Return the (X, Y) coordinate for the center point of the cell that contains the specified text.  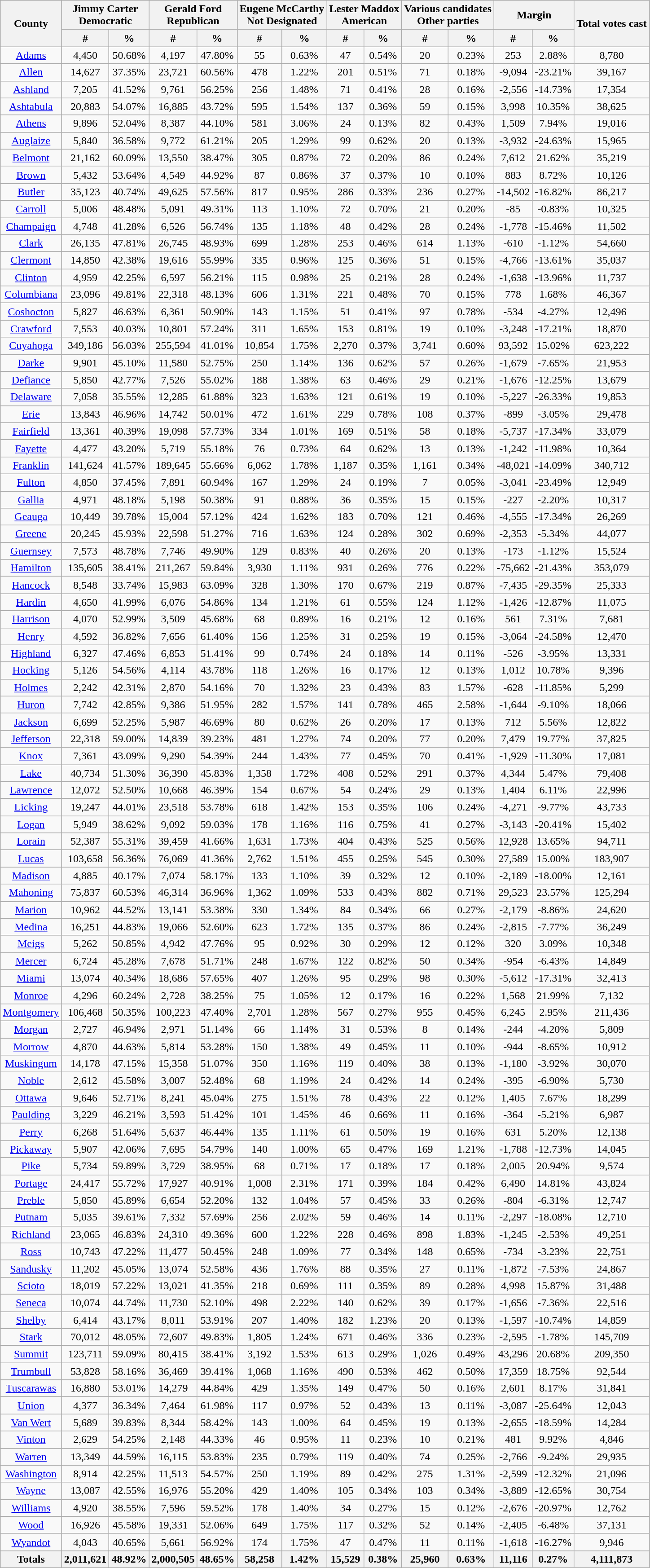
4,070 (85, 619)
Licking (31, 807)
-3,889 (514, 1491)
11,477 (173, 1251)
44.92% (217, 175)
Defiance (31, 380)
24,620 (612, 910)
38.95% (217, 1166)
43.17% (129, 1320)
55.02% (217, 380)
38 (425, 1064)
58.42% (217, 1423)
-12.65% (553, 1491)
Lester MaddoxAmerican (365, 15)
14,279 (173, 1388)
38.55% (129, 1508)
6,526 (173, 226)
141 (346, 705)
47.76% (217, 944)
52.06% (217, 1525)
623,222 (612, 346)
37,825 (612, 739)
Monroe (31, 995)
561 (514, 619)
6,490 (514, 1183)
30,754 (612, 1491)
7,695 (173, 1149)
1,026 (425, 1354)
4,377 (85, 1405)
36.96% (217, 893)
5,006 (85, 209)
52.04% (129, 123)
46.63% (129, 312)
-3.92% (553, 1064)
12,747 (612, 1200)
29,478 (612, 414)
6,597 (173, 277)
8.72% (553, 175)
23 (346, 687)
5,091 (173, 209)
1.32% (304, 687)
1.83% (471, 1234)
8,011 (173, 1320)
12,161 (612, 876)
-1,245 (514, 1234)
-23.49% (553, 482)
-534 (514, 312)
6,361 (173, 312)
45.10% (129, 363)
-12.25% (553, 380)
7,746 (173, 551)
61.21% (217, 141)
21.99% (553, 995)
-7.53% (553, 1268)
-8.86% (553, 910)
1.48% (304, 89)
21 (425, 209)
36 (346, 500)
9,772 (173, 141)
-4,271 (514, 807)
1,805 (259, 1337)
-628 (514, 687)
10,801 (173, 329)
106 (425, 807)
40.39% (129, 431)
6.11% (553, 790)
48.48% (129, 209)
-9,094 (514, 72)
Morrow (31, 1047)
533 (346, 893)
51.07% (217, 1064)
4,650 (85, 602)
0.49% (471, 1354)
-6.31% (553, 1200)
Stark (31, 1337)
103,658 (85, 859)
13,141 (173, 910)
10,348 (612, 944)
-12.87% (553, 602)
-364 (514, 1115)
54,660 (612, 243)
12,822 (612, 722)
2,629 (85, 1440)
35.55% (129, 397)
Highland (31, 653)
125 (346, 260)
-734 (514, 1251)
498 (259, 1303)
5,827 (85, 312)
6,076 (173, 602)
13,361 (85, 431)
1.73% (304, 841)
49.31% (217, 209)
7,678 (173, 961)
10,325 (612, 209)
12,949 (612, 482)
Lorain (31, 841)
Margin (534, 15)
Pike (31, 1166)
Gallia (31, 500)
44.83% (129, 927)
10,364 (612, 448)
10,912 (612, 1047)
35,037 (612, 260)
-9.24% (553, 1457)
55.99% (217, 260)
408 (346, 773)
Cuyahoga (31, 346)
23,518 (173, 807)
7,464 (173, 1405)
-9.10% (553, 705)
19.77% (553, 739)
44,077 (612, 534)
Preble (31, 1200)
39.23% (217, 739)
-16.82% (553, 192)
Auglaize (31, 141)
5,719 (173, 448)
5,262 (85, 944)
0.65% (471, 1251)
328 (259, 585)
8,914 (85, 1474)
Lake (31, 773)
45.83% (217, 773)
712 (514, 722)
-1,778 (514, 226)
22,598 (173, 534)
0.56% (471, 841)
1,404 (514, 790)
38.25% (217, 995)
50.45% (217, 1251)
45.89% (129, 1200)
883 (514, 175)
2.95% (553, 1012)
0.52% (383, 773)
Vinton (31, 1440)
53,828 (85, 1371)
0.92% (304, 944)
-10.74% (553, 1320)
6,987 (612, 1115)
11,075 (612, 602)
36,390 (173, 773)
11,116 (514, 1559)
11,737 (612, 277)
113 (259, 209)
Harrison (31, 619)
12,072 (85, 790)
Muskingum (31, 1064)
4,870 (85, 1047)
-5.21% (553, 1115)
1,509 (514, 123)
-13.61% (553, 260)
581 (259, 123)
-15.46% (553, 226)
53.91% (217, 1320)
57.12% (217, 517)
0.48% (383, 295)
54.56% (129, 670)
12,762 (612, 1508)
600 (259, 1234)
302 (425, 534)
Morgan (31, 1029)
4,197 (173, 55)
1.65% (304, 329)
Total votes cast (612, 23)
36,249 (612, 927)
-2.53% (553, 1234)
Hocking (31, 670)
Darke (31, 363)
58.17% (217, 876)
133 (259, 876)
16,976 (173, 1491)
48.65% (217, 1559)
18,019 (85, 1286)
33 (425, 1200)
Eugene McCarthyNot Designated (282, 15)
1.15% (304, 312)
116 (346, 824)
Fulton (31, 482)
236 (425, 192)
40.91% (217, 1183)
6,268 (85, 1132)
48.78% (129, 551)
51.95% (217, 705)
-25.64% (553, 1405)
150 (259, 1047)
18.75% (553, 1371)
Putnam (31, 1217)
4,920 (85, 1508)
5,299 (612, 687)
1,012 (514, 670)
9,901 (85, 363)
78 (346, 1098)
12,043 (612, 1405)
335 (259, 260)
-2,353 (514, 534)
7,656 (173, 636)
59.03% (217, 824)
14,849 (612, 961)
18,686 (173, 978)
-1,644 (514, 705)
-26.33% (553, 397)
23,096 (85, 295)
-610 (514, 243)
10,074 (85, 1303)
26,269 (612, 517)
-1.78% (553, 1337)
51.14% (217, 1029)
-75,662 (514, 568)
7 (425, 482)
0.61% (383, 397)
3,229 (85, 1115)
18,066 (612, 705)
3,007 (173, 1081)
5,637 (173, 1132)
54.86% (217, 602)
Union (31, 1405)
7.67% (553, 1098)
Marion (31, 910)
Butler (31, 192)
424 (259, 517)
0.88% (304, 500)
Paulding (31, 1115)
59.09% (129, 1354)
8,548 (85, 585)
7,132 (612, 995)
2.02% (304, 1217)
-8.65% (553, 1047)
340,712 (612, 465)
-2.20% (553, 500)
49.90% (217, 551)
-11.30% (553, 756)
7,058 (85, 397)
1.24% (304, 1337)
182 (346, 1320)
55.20% (217, 1491)
188 (259, 380)
40 (346, 551)
7,891 (173, 482)
465 (425, 705)
39.83% (129, 1423)
-2,179 (514, 910)
-3,248 (514, 329)
-16.27% (553, 1542)
13,331 (612, 653)
37,131 (612, 1525)
334 (259, 431)
1,405 (514, 1098)
16,885 (173, 106)
4,748 (85, 226)
-24.58% (553, 636)
3,192 (259, 1354)
4,959 (85, 277)
Mahoning (31, 893)
955 (425, 1012)
8,344 (173, 1423)
22 (425, 1098)
103 (425, 1491)
13,349 (85, 1457)
170 (346, 585)
15,529 (346, 1559)
15,358 (173, 1064)
14,742 (173, 414)
16,251 (85, 927)
44.74% (129, 1303)
54 (346, 790)
-21.43% (553, 568)
7.94% (553, 123)
36.82% (129, 636)
209,350 (612, 1354)
132 (259, 1200)
29,935 (612, 1457)
7,742 (85, 705)
Warren (31, 1457)
54.57% (217, 1474)
38,625 (612, 106)
9,646 (85, 1098)
1.45% (304, 1115)
1,068 (259, 1371)
0.54% (383, 55)
15.02% (553, 346)
-173 (514, 551)
189,645 (173, 465)
100,223 (173, 1012)
54.16% (217, 687)
1,568 (514, 995)
9,761 (173, 89)
-20.97% (553, 1508)
Trumbull (31, 1371)
9,896 (85, 123)
407 (259, 978)
1.05% (304, 995)
Henry (31, 636)
1,008 (259, 1183)
52.99% (129, 619)
1,161 (425, 465)
776 (425, 568)
2,728 (173, 995)
52.60% (217, 927)
61.88% (217, 397)
10,317 (612, 500)
-11.98% (553, 448)
19,853 (612, 397)
9,574 (612, 1166)
3,741 (425, 346)
38.62% (129, 824)
349,186 (85, 346)
1.18% (304, 226)
0.86% (304, 175)
4,998 (514, 1286)
10,962 (85, 910)
51.30% (129, 773)
79,408 (612, 773)
12,496 (612, 312)
49.36% (217, 1234)
613 (346, 1354)
44.33% (217, 1440)
4,296 (85, 995)
111 (346, 1286)
24,867 (612, 1268)
154 (259, 790)
10,668 (173, 790)
14,850 (85, 260)
Belmont (31, 158)
8,241 (173, 1098)
14,839 (173, 739)
1.13% (471, 243)
24,310 (173, 1234)
Clinton (31, 277)
3,729 (173, 1166)
118 (259, 670)
1.04% (304, 1200)
23.57% (553, 893)
25 (346, 277)
42.38% (129, 260)
-48,021 (514, 465)
54.39% (217, 756)
-1,676 (514, 380)
125,294 (612, 893)
26,135 (85, 243)
-1,426 (514, 602)
Clark (31, 243)
5,809 (612, 1029)
11,502 (612, 226)
-7.65% (553, 363)
-6.90% (553, 1081)
Noble (31, 1081)
122 (346, 961)
27 (425, 1268)
57.65% (217, 978)
14,284 (612, 1423)
631 (514, 1132)
Ottawa (31, 1098)
Hamilton (31, 568)
97 (425, 312)
45.28% (129, 961)
Pickaway (31, 1149)
39,167 (612, 72)
60.53% (129, 893)
Wood (31, 1525)
478 (259, 72)
14,859 (612, 1320)
57.69% (217, 1217)
56.25% (217, 89)
39.61% (129, 1217)
41 (425, 824)
2.31% (304, 1183)
53.01% (129, 1388)
33.74% (129, 585)
8,387 (173, 123)
5,661 (173, 1542)
13,550 (173, 158)
11,202 (85, 1268)
-2,556 (514, 89)
21,162 (85, 158)
48.18% (129, 500)
25,960 (425, 1559)
-2,766 (514, 1457)
10.35% (553, 106)
136 (346, 363)
30,070 (612, 1064)
0.38% (383, 1559)
145,709 (612, 1337)
-14.09% (553, 465)
-3,041 (514, 482)
Knox (31, 756)
6,699 (85, 722)
70,012 (85, 1337)
320 (514, 944)
229 (346, 414)
Jackson (31, 722)
9,386 (173, 705)
41.66% (217, 841)
22,516 (612, 1303)
2,270 (346, 346)
2,005 (514, 1166)
46.44% (217, 1132)
48.92% (129, 1559)
82 (425, 123)
-3,143 (514, 824)
3,930 (259, 568)
7,553 (85, 329)
-5,612 (514, 978)
291 (425, 773)
Ashland (31, 89)
-1,618 (514, 1542)
59.00% (129, 739)
Montgomery (31, 1012)
51.71% (217, 961)
255,594 (173, 346)
8,780 (612, 55)
Guernsey (31, 551)
Logan (31, 824)
-18.59% (553, 1423)
0.98% (304, 277)
2,727 (85, 1029)
47.22% (129, 1251)
5,907 (85, 1149)
218 (259, 1286)
15.87% (553, 1286)
-3.05% (553, 414)
167 (259, 482)
17,081 (612, 756)
37 (346, 175)
-2,189 (514, 876)
-1,597 (514, 1320)
Meigs (31, 944)
1,362 (259, 893)
5.47% (553, 773)
Scioto (31, 1286)
1.67% (304, 961)
49.83% (217, 1337)
13.65% (553, 841)
18,870 (612, 329)
21.62% (553, 158)
7,681 (612, 619)
55.18% (217, 448)
5,949 (85, 824)
Sandusky (31, 1268)
48.05% (129, 1337)
-1,242 (514, 448)
Various candidatesOther parties (448, 15)
12,138 (612, 1132)
58 (425, 431)
23,065 (85, 1234)
15,004 (173, 517)
9,290 (173, 756)
65 (346, 1149)
-6.43% (553, 961)
6,245 (514, 1012)
5,432 (85, 175)
16,880 (85, 1388)
54.25% (129, 1440)
5,734 (85, 1166)
3.06% (304, 123)
55.31% (129, 841)
12,710 (612, 1217)
26,745 (173, 243)
Fairfield (31, 431)
235 (259, 1457)
43,824 (612, 1183)
6,414 (85, 1320)
-12.73% (553, 1149)
106,468 (85, 1012)
-5,227 (514, 397)
-5.34% (553, 534)
44.84% (217, 1388)
County (31, 23)
171 (346, 1183)
3.09% (553, 944)
108 (425, 414)
4,549 (173, 175)
455 (346, 859)
50.01% (217, 414)
59.84% (217, 568)
244 (259, 756)
47.80% (217, 55)
Totals (31, 1559)
41.99% (129, 602)
Lawrence (31, 790)
-18.08% (553, 1217)
-29.35% (553, 585)
-1,180 (514, 1064)
10,743 (85, 1251)
5,814 (173, 1047)
45.04% (217, 1098)
2.88% (553, 55)
13,843 (85, 414)
61.40% (217, 636)
15.00% (553, 859)
63 (346, 380)
46.94% (129, 1029)
49 (346, 1047)
-2,676 (514, 1508)
4,344 (514, 773)
0.96% (304, 260)
17,354 (612, 89)
31,488 (612, 1286)
-11.85% (553, 687)
-9.77% (553, 807)
Portage (31, 1183)
7,612 (514, 158)
-1,656 (514, 1303)
72,607 (173, 1337)
18,299 (612, 1098)
20.68% (553, 1354)
5,689 (85, 1423)
55.66% (217, 465)
47.15% (129, 1064)
52.20% (217, 1200)
75,837 (85, 893)
7,479 (514, 739)
7,526 (173, 380)
1.43% (304, 756)
53.28% (217, 1047)
38.47% (217, 158)
-2,599 (514, 1474)
Jefferson (31, 739)
14,178 (85, 1064)
436 (259, 1268)
Lucas (31, 859)
0.66% (383, 1115)
4,850 (85, 482)
23,721 (173, 72)
14,627 (85, 72)
4,592 (85, 636)
Crawford (31, 329)
-395 (514, 1081)
53.64% (129, 175)
52.48% (217, 1081)
606 (259, 295)
48 (346, 226)
51.42% (217, 1115)
-14.73% (553, 89)
1.62% (304, 517)
36.58% (129, 141)
882 (425, 893)
-13.96% (553, 277)
43,733 (612, 807)
2,701 (259, 1012)
13,087 (85, 1491)
595 (259, 106)
-899 (514, 414)
Geauga (31, 517)
Clermont (31, 260)
3,593 (173, 1115)
20,245 (85, 534)
50.85% (129, 944)
201 (346, 72)
Wayne (31, 1491)
2,601 (514, 1388)
87 (259, 175)
46.83% (129, 1234)
-2,297 (514, 1217)
-17.21% (553, 329)
11,513 (173, 1474)
149 (346, 1388)
5,198 (173, 500)
0.81% (383, 329)
Columbiana (31, 295)
31,841 (612, 1388)
52.10% (217, 1303)
Carroll (31, 209)
4,971 (85, 500)
43,296 (514, 1354)
1.78% (304, 465)
2.58% (471, 705)
53.83% (217, 1457)
80 (259, 722)
52.58% (217, 1268)
4,114 (173, 670)
9,396 (612, 670)
-5,737 (514, 431)
52.71% (129, 1098)
-2,655 (514, 1423)
41.01% (217, 346)
1.25% (304, 636)
47.46% (129, 653)
41.35% (217, 1286)
353,079 (612, 568)
228 (346, 1234)
-4.20% (553, 1029)
80,415 (173, 1354)
Shelby (31, 1320)
4,111,873 (612, 1559)
35,123 (85, 192)
48.13% (217, 295)
-2,405 (514, 1525)
41.57% (129, 465)
219 (425, 585)
-20.41% (553, 824)
174 (259, 1542)
Delaware (31, 397)
-4.27% (553, 312)
Hancock (31, 585)
4,885 (85, 876)
6,327 (85, 653)
19,616 (173, 260)
41.28% (129, 226)
183,907 (612, 859)
898 (425, 1234)
-7,435 (514, 585)
52.50% (129, 790)
101 (259, 1115)
7,205 (85, 89)
-6.48% (553, 1525)
1.34% (304, 910)
211,436 (612, 1012)
26 (346, 722)
-3,087 (514, 1405)
Wyandot (31, 1542)
-18.00% (553, 876)
5.20% (553, 1132)
12,285 (173, 397)
931 (346, 568)
0.74% (304, 653)
-3,932 (514, 141)
336 (425, 1337)
Madison (31, 876)
0.73% (304, 448)
-0.83% (553, 209)
16,115 (173, 1457)
47.81% (129, 243)
1.27% (304, 739)
778 (514, 295)
2,971 (173, 1029)
46.69% (217, 722)
-23.21% (553, 72)
84 (346, 910)
Mercer (31, 961)
25,333 (612, 585)
-1,788 (514, 1149)
5,126 (85, 670)
53.78% (217, 807)
50.90% (217, 312)
Ashtabula (31, 106)
-1,929 (514, 756)
27,589 (514, 859)
54.79% (217, 1149)
8 (425, 1029)
-17.31% (553, 978)
15,965 (612, 141)
7,074 (173, 876)
14.81% (553, 1183)
86,217 (612, 192)
716 (259, 534)
-1,679 (514, 363)
13,679 (612, 380)
1.61% (304, 414)
42.85% (129, 705)
32,413 (612, 978)
34 (346, 1508)
404 (346, 841)
40,734 (85, 773)
0.97% (304, 1405)
44.63% (129, 1047)
Miami (31, 978)
286 (346, 192)
Coshocton (31, 312)
-12.32% (553, 1474)
1.76% (304, 1268)
48.93% (217, 243)
4,942 (173, 944)
55.72% (129, 1183)
50.68% (129, 55)
350 (259, 1064)
58.16% (129, 1371)
6,062 (259, 465)
21,953 (612, 363)
5.56% (553, 722)
0.33% (383, 192)
4,846 (612, 1440)
98 (425, 978)
0.82% (383, 961)
Summit (31, 1354)
545 (425, 859)
183 (346, 517)
-2,815 (514, 927)
12,928 (514, 841)
45.93% (129, 534)
Erie (31, 414)
305 (259, 158)
184 (425, 1183)
83 (425, 687)
-227 (514, 500)
10,126 (612, 175)
30 (346, 944)
Perry (31, 1132)
129 (259, 551)
40.03% (129, 329)
75 (259, 995)
46,367 (612, 295)
11,580 (173, 363)
55 (259, 55)
36.34% (129, 1405)
Holmes (31, 687)
614 (425, 243)
19,247 (85, 807)
135,605 (85, 568)
-954 (514, 961)
40.74% (129, 192)
42.55% (129, 1491)
10,854 (259, 346)
2,242 (85, 687)
56.03% (129, 346)
0.79% (304, 1457)
56.21% (217, 277)
Medina (31, 927)
5,987 (173, 722)
Williams (31, 1508)
148 (425, 1251)
56.74% (217, 226)
Franklin (31, 465)
22,751 (612, 1251)
14,045 (612, 1149)
-3.23% (553, 1251)
44.10% (217, 123)
Allen (31, 72)
618 (259, 807)
207 (259, 1320)
47.40% (217, 1012)
50.38% (217, 500)
76 (259, 448)
9,092 (173, 824)
52,387 (85, 841)
76,069 (173, 859)
51.64% (129, 1132)
39.78% (129, 517)
Greene (31, 534)
8.17% (553, 1388)
1.23% (383, 1320)
12,470 (612, 636)
52.75% (217, 363)
-7.36% (553, 1303)
33,079 (612, 431)
2,011,621 (85, 1559)
2,148 (173, 1440)
9,946 (612, 1542)
22,996 (612, 790)
5,840 (85, 141)
Adams (31, 55)
11,730 (173, 1303)
649 (259, 1525)
42.31% (129, 687)
17,359 (514, 1371)
40.65% (129, 1542)
15,402 (612, 824)
211,267 (173, 568)
7,332 (173, 1217)
40.17% (129, 876)
16,926 (85, 1525)
-7.77% (553, 927)
41.52% (129, 89)
57.73% (217, 431)
56.92% (217, 1542)
1,187 (346, 465)
6,654 (173, 1200)
134 (259, 602)
1.53% (304, 1354)
Ross (31, 1251)
115 (259, 277)
5,035 (85, 1217)
42.77% (129, 380)
21,096 (612, 1474)
Athens (31, 123)
60.24% (129, 995)
2.22% (304, 1303)
54.07% (129, 106)
57.22% (129, 1286)
41.36% (217, 859)
4,043 (85, 1542)
330 (259, 910)
49,251 (612, 1234)
1.12% (471, 602)
10.78% (553, 670)
3,998 (514, 106)
37.35% (129, 72)
0.75% (383, 824)
0.83% (304, 551)
Hardin (31, 602)
44.01% (129, 807)
817 (259, 192)
43.09% (129, 756)
9.92% (553, 1440)
35,219 (612, 158)
43.72% (217, 106)
43.20% (129, 448)
472 (259, 414)
7,596 (173, 1508)
20,883 (85, 106)
311 (259, 329)
123,711 (85, 1354)
1.54% (304, 106)
323 (259, 397)
37.45% (129, 482)
63.09% (217, 585)
-1,638 (514, 277)
-4,766 (514, 260)
19,331 (173, 1525)
19,016 (612, 123)
1,631 (259, 841)
Van Wert (31, 1423)
5,730 (612, 1081)
15,524 (612, 551)
19,066 (173, 927)
59.89% (129, 1166)
44.52% (129, 910)
60.09% (129, 158)
59.52% (217, 1508)
29,523 (514, 893)
43.78% (217, 670)
60.56% (217, 72)
0.19% (383, 482)
3,509 (173, 619)
490 (346, 1371)
-3.95% (553, 653)
0.05% (471, 482)
2,612 (85, 1081)
46.96% (129, 414)
57.24% (217, 329)
1.01% (304, 431)
141,624 (85, 465)
10,449 (85, 517)
39.41% (217, 1371)
7.31% (553, 619)
4,477 (85, 448)
15,983 (173, 585)
39,459 (173, 841)
13,021 (173, 1286)
567 (346, 1012)
-14,502 (514, 192)
Jimmy CarterDemocratic (105, 15)
58,258 (259, 1559)
50.35% (129, 1012)
-4,555 (514, 517)
93,592 (514, 346)
-804 (514, 1200)
Fayette (31, 448)
53.38% (217, 910)
Champaign (31, 226)
46.21% (129, 1115)
1.30% (304, 585)
137 (346, 106)
-85 (514, 209)
Brown (31, 175)
Gerald FordRepublican (193, 15)
0.89% (304, 619)
42.06% (129, 1149)
-24.63% (553, 141)
88 (346, 1268)
7,573 (85, 551)
44.59% (129, 1457)
-244 (514, 1029)
6,853 (173, 653)
2,762 (259, 859)
40.34% (129, 978)
49.81% (129, 295)
671 (346, 1337)
156 (259, 636)
1.35% (304, 1388)
56.36% (129, 859)
221 (346, 295)
105 (346, 1491)
2,000,505 (173, 1559)
Richland (31, 1234)
205 (259, 141)
24,417 (85, 1183)
-944 (514, 1047)
1,358 (259, 773)
17,927 (173, 1183)
-1,872 (514, 1268)
0.39% (383, 1183)
36,469 (173, 1371)
0.55% (383, 602)
51.41% (217, 653)
6,724 (85, 961)
2,870 (173, 687)
19,098 (173, 431)
46.39% (217, 790)
282 (259, 705)
52.25% (129, 722)
Tuscarawas (31, 1388)
92,544 (612, 1371)
60.94% (217, 482)
1.68% (553, 295)
623 (259, 927)
57.56% (217, 192)
-3,064 (514, 636)
45.05% (129, 1268)
0.60% (471, 346)
46,314 (173, 893)
699 (259, 243)
49,625 (173, 192)
Washington (31, 1474)
45.68% (217, 619)
20.94% (553, 1166)
-2,595 (514, 1337)
61.98% (217, 1405)
4,450 (85, 55)
51.27% (217, 534)
Huron (31, 705)
7,361 (85, 756)
94,711 (612, 841)
91 (259, 500)
525 (425, 841)
462 (425, 1371)
Seneca (31, 1303)
-526 (514, 653)
